Capture the cell that displays the provided text and extract its (x, y) central coordinate. 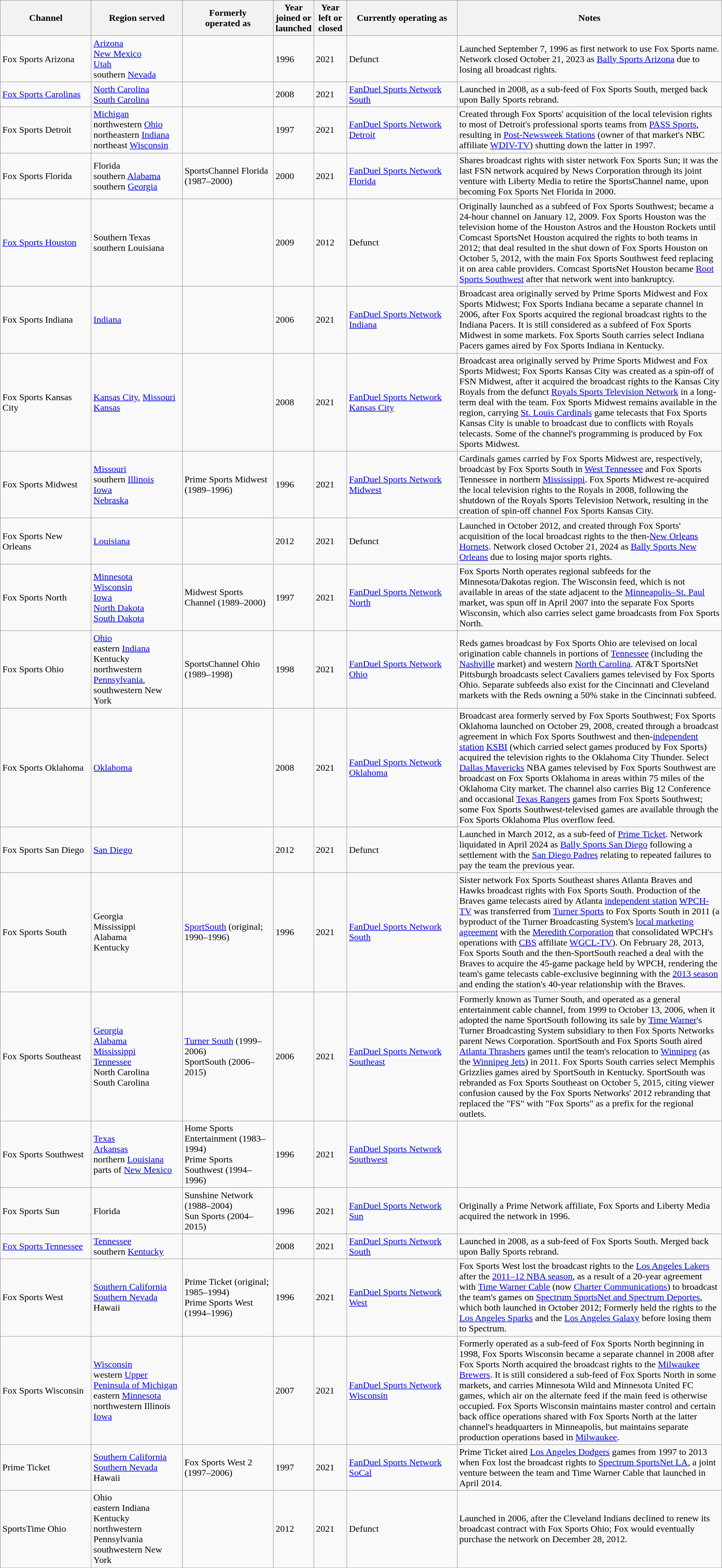
Currently operating as (402, 18)
FanDuel Sports Network Southeast (402, 1057)
SportsChannel Florida (1987–2000) (228, 176)
FanDuel Sports Network North (402, 597)
FanDuel Sports Network Southwest (402, 1155)
Fox Sports Detroit (46, 130)
Prime Ticket (original; 1985–1994)Prime Sports West (1994–1996) (228, 1297)
FanDuel Sports Network Indiana (402, 320)
Florida (137, 1211)
SportSouth (original; 1990–1996) (228, 932)
Kansas City, MissouriKansas (137, 402)
Oklahoma (137, 767)
Prime Ticket (46, 1467)
Fox Sports Indiana (46, 320)
Fox Sports Southwest (46, 1155)
TexasArkansasnorthern Louisianaparts of New Mexico (137, 1155)
FanDuel Sports Network Sun (402, 1211)
Ohioeastern IndianaKentuckynorthwestern Pennsylvania, southwestern New York (137, 669)
Originally a Prime Network affiliate, Fox Sports and Liberty Media acquired the network in 1996. (589, 1211)
Fox Sports Midwest (46, 485)
Channel (46, 18)
Fox Sports Oklahoma (46, 767)
ArizonaNew MexicoUtahsouthern Nevada (137, 59)
Michigannorthwestern Ohionortheastern Indiananortheast Wisconsin (137, 130)
Missourisouthern IllinoisIowaNebraska (137, 485)
FanDuel Sports Network West (402, 1297)
Floridasouthern Alabamasouthern Georgia (137, 176)
Fox Sports Southeast (46, 1057)
FanDuel Sports Network Ohio (402, 669)
Fox Sports Sun (46, 1211)
2000 (294, 176)
San Diego (137, 850)
MinnesotaWisconsinIowaNorth DakotaSouth Dakota (137, 597)
FanDuel Sports Network Midwest (402, 485)
2007 (294, 1390)
FanDuel Sports Network Kansas City (402, 402)
Formerlyoperated as (228, 18)
Louisiana (137, 541)
Fox Sports Florida (46, 176)
FanDuel Sports Network Detroit (402, 130)
Turner South (1999–2006)SportSouth (2006–2015) (228, 1057)
2009 (294, 242)
Yearjoined or launched (294, 18)
Ohioeastern IndianaKentuckynorthwestern Pennsylvaniasouthwestern New York (137, 1529)
FanDuel Sports Network Oklahoma (402, 767)
Indiana (137, 320)
Fox Sports Carolinas (46, 94)
Fox Sports Kansas City (46, 402)
FanDuel Sports Network SoCal (402, 1467)
GeorgiaAlabamaMississippiTennesseeNorth CarolinaSouth Carolina (137, 1057)
FanDuel Sports Network Wisconsin (402, 1390)
North CarolinaSouth Carolina (137, 94)
Fox Sports North (46, 597)
Launched in 2008, as a sub-feed of Fox Sports South. Merged back upon Bally Sports rebrand. (589, 1247)
FanDuel Sports Network Florida (402, 176)
GeorgiaMississippiAlabamaKentucky (137, 932)
Year left or closed (330, 18)
Notes (589, 18)
Tennesseesouthern Kentucky (137, 1247)
SportsTime Ohio (46, 1529)
Fox Sports Wisconsin (46, 1390)
Fox Sports Tennessee (46, 1247)
Fox Sports San Diego (46, 850)
Fox Sports Ohio (46, 669)
Fox Sports West (46, 1297)
Fox Sports West 2 (1997–2006) (228, 1467)
Home Sports Entertainment (1983–1994)Prime Sports Southwest (1994–1996) (228, 1155)
Fox Sports South (46, 932)
Launched in 2008, as a sub-feed of Fox Sports South, merged back upon Bally Sports rebrand. (589, 94)
Region served (137, 18)
Prime Sports Midwest (1989–1996) (228, 485)
SportsChannel Ohio (1989–1998) (228, 669)
Wisconsinwestern Upper Peninsula of Michiganeastern Minnesotanorthwestern IllinoisIowa (137, 1390)
Fox Sports Houston (46, 242)
1998 (294, 669)
Fox Sports New Orleans (46, 541)
Southern Texassouthern Louisiana (137, 242)
Midwest Sports Channel (1989–2000) (228, 597)
Fox Sports Arizona (46, 59)
Sunshine Network (1988–2004)Sun Sports (2004–2015) (228, 1211)
